From the cell containing the given text, extract its center point as (x, y) coordinate. 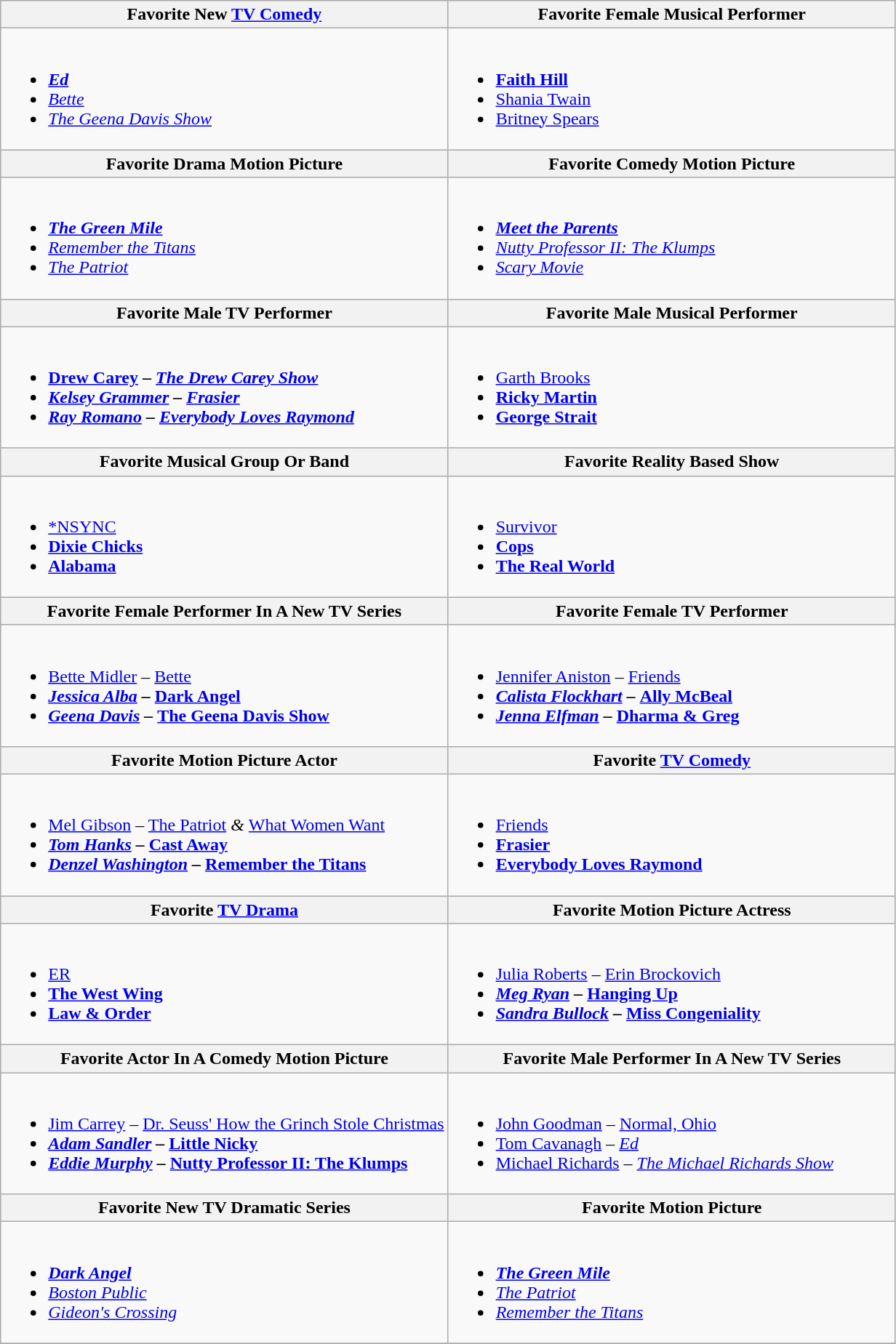
*NSYNCDixie ChicksAlabama (224, 537)
Favorite Female Musical Performer (672, 15)
Favorite TV Drama (224, 910)
Favorite Musical Group Or Band (224, 462)
Favorite Motion Picture Actor (224, 760)
Favorite Reality Based Show (672, 462)
Jennifer Aniston – Friends Calista Flockhart – Ally McBealJenna Elfman – Dharma & Greg (672, 685)
Favorite Motion Picture Actress (672, 910)
Favorite Comedy Motion Picture (672, 164)
Favorite New TV Comedy (224, 15)
Favorite Actor In A Comedy Motion Picture (224, 1059)
Drew Carey – The Drew Carey ShowKelsey Grammer – FrasierRay Romano – Everybody Loves Raymond (224, 387)
Favorite Female Performer In A New TV Series (224, 611)
Dark AngelBoston PublicGideon's Crossing (224, 1283)
Favorite Motion Picture (672, 1208)
Julia Roberts – Erin Brockovich Meg Ryan – Hanging UpSandra Bullock – Miss Congeniality (672, 985)
Favorite TV Comedy (672, 760)
ERThe West WingLaw & Order (224, 985)
Favorite Male Musical Performer (672, 313)
Mel Gibson – The Patriot & What Women Want Tom Hanks – Cast AwayDenzel Washington – Remember the Titans (224, 835)
Favorite Male Performer In A New TV Series (672, 1059)
Garth BrooksRicky MartinGeorge Strait (672, 387)
Favorite New TV Dramatic Series (224, 1208)
Favorite Female TV Performer (672, 611)
Bette Midler – Bette Jessica Alba – Dark AngelGeena Davis – The Geena Davis Show (224, 685)
Favorite Male TV Performer (224, 313)
Faith HillShania TwainBritney Spears (672, 89)
Favorite Drama Motion Picture (224, 164)
Jim Carrey – Dr. Seuss' How the Grinch Stole ChristmasAdam Sandler – Little NickyEddie Murphy – Nutty Professor II: The Klumps (224, 1133)
SurvivorCopsThe Real World (672, 537)
FriendsFrasierEverybody Loves Raymond (672, 835)
The Green MileRemember the TitansThe Patriot (224, 239)
EdBetteThe Geena Davis Show (224, 89)
John Goodman – Normal, OhioTom Cavanagh – EdMichael Richards – The Michael Richards Show (672, 1133)
Meet the ParentsNutty Professor II: The KlumpsScary Movie (672, 239)
The Green MileThe PatriotRemember the Titans (672, 1283)
